Return [X, Y] of the center of cell containing provided text 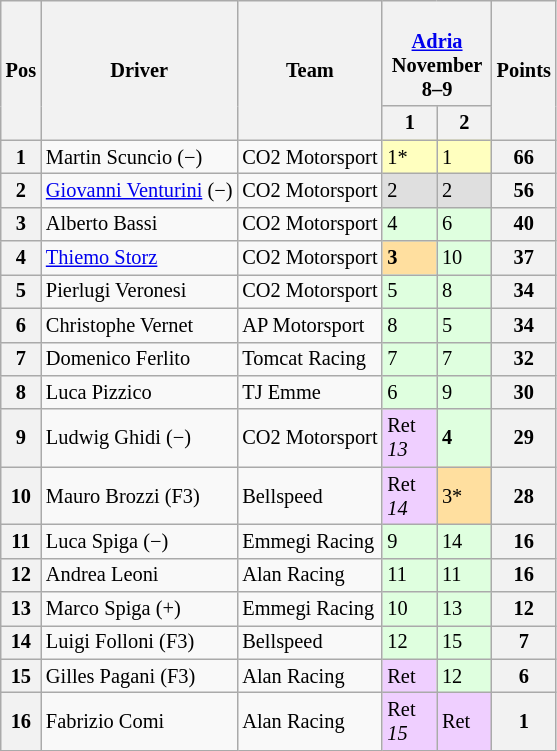
Marco Spiga (+) [139, 609]
Gilles Pagani (F3) [139, 676]
Fabrizio Comi [139, 721]
Andrea Leoni [139, 575]
3* [464, 496]
28 [524, 496]
29 [524, 438]
Thiemo Storz [139, 258]
Ret 14 [410, 496]
Mauro Brozzi (F3) [139, 496]
Driver [139, 70]
AP Motorsport [310, 325]
56 [524, 190]
Ludwig Ghidi (−) [139, 438]
Alberto Bassi [139, 224]
Luigi Folloni (F3) [139, 642]
40 [524, 224]
Tomcat Racing [310, 359]
Team [310, 70]
TJ Emme [310, 392]
Points [524, 70]
Luca Spiga (−) [139, 541]
Giovanni Venturini (−) [139, 190]
Ret 13 [410, 438]
1* [410, 157]
Luca Pizzico [139, 392]
32 [524, 359]
Domenico Ferlito [139, 359]
30 [524, 392]
Pierlugi Veronesi [139, 291]
AdriaNovember 8–9 [436, 53]
66 [524, 157]
Martin Scuncio (−) [139, 157]
37 [524, 258]
Ret 15 [410, 721]
Pos [21, 70]
Christophe Vernet [139, 325]
